Locate the cell with the specified text and output its [x, y] center coordinate. 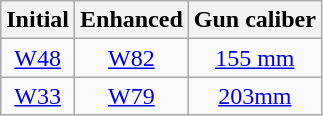
W79 [132, 96]
W82 [132, 58]
W48 [38, 58]
155 mm [254, 58]
W33 [38, 96]
Gun caliber [254, 20]
Initial [38, 20]
Enhanced [132, 20]
203mm [254, 96]
